Find where the given text appears and provide that cell's center as (X, Y) coordinate. 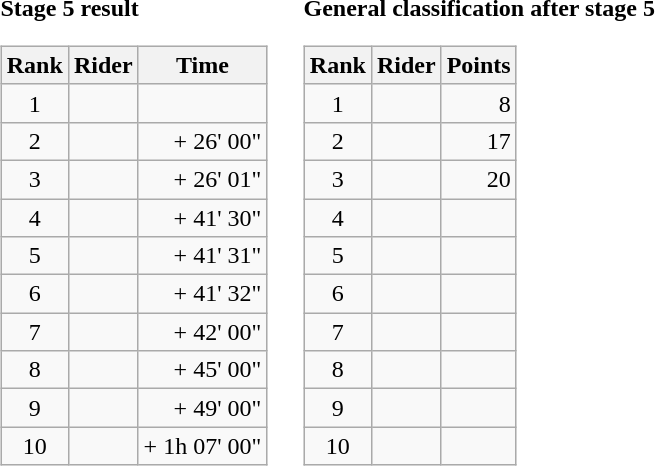
20 (478, 179)
+ 26' 00" (202, 141)
+ 42' 00" (202, 332)
+ 49' 00" (202, 408)
+ 26' 01" (202, 179)
17 (478, 141)
+ 41' 31" (202, 256)
Time (202, 65)
+ 41' 30" (202, 217)
+ 1h 07' 00" (202, 446)
+ 41' 32" (202, 294)
+ 45' 00" (202, 370)
Points (478, 65)
